Determine the (x, y) coordinate at the center of the cell enclosing the given text.  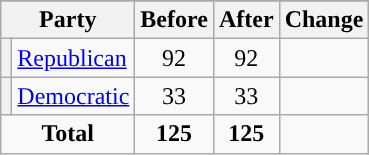
Total (68, 134)
Democratic (74, 96)
Before (174, 20)
After (246, 20)
Party (68, 20)
Change (324, 20)
Republican (74, 58)
